Provide the [X, Y] coordinate of the cell's center where the given text is located.  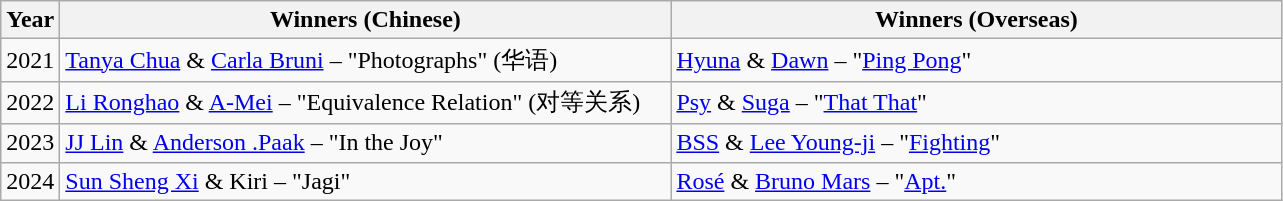
Winners (Chinese) [366, 20]
Tanya Chua & Carla Bruni – "Photographs" (华语) [366, 60]
2023 [30, 143]
Li Ronghao & A-Mei – "Equivalence Relation" (对等关系) [366, 102]
BSS & Lee Young-ji – "Fighting" [976, 143]
Rosé & Bruno Mars – "Apt." [976, 181]
2024 [30, 181]
Psy & Suga – "That That" [976, 102]
Year [30, 20]
2022 [30, 102]
Winners (Overseas) [976, 20]
2021 [30, 60]
JJ Lin & Anderson .Paak – "In the Joy" [366, 143]
Sun Sheng Xi & Kiri – "Jagi" [366, 181]
Hyuna & Dawn – "Ping Pong" [976, 60]
